Extract the [X, Y] coordinate from the center of the cell holding the provided text.  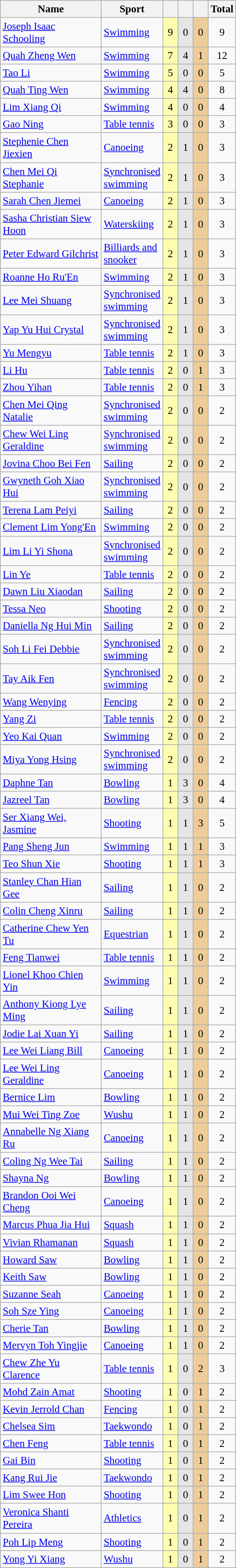
Jazreel Tan [51, 800]
Lin Ye [51, 574]
Catherine Chew Yen Tu [51, 934]
Stanley Chan Hian Gee [51, 887]
Gao Ning [51, 125]
Lim Li Yi Shona [51, 551]
Kang Rui Jie [51, 1478]
Yap Yu Hui Crystal [51, 330]
Marcus Phua Jia Hui [51, 1225]
Tao Li [51, 73]
Jodie Lai Xuan Yi [51, 1033]
Ser Xiang Wei, Jasmine [51, 823]
Suzanne Seah [51, 1294]
Gwyneth Goh Xiao Hui [51, 487]
Jovina Choo Bei Fen [51, 464]
Howard Saw [51, 1260]
Dawn Liu Xiaodan [51, 591]
Soh Li Fei Debbie [51, 649]
Peter Edward Gilchrist [51, 253]
Daniella Ng Hui Min [51, 626]
Billiards and snooker [132, 253]
Quah Ting Wen [51, 90]
Yeo Kai Quan [51, 736]
Lee Mei Shuang [51, 301]
Lim Xiang Qi [51, 107]
Keith Saw [51, 1277]
Sarah Chen Jiemei [51, 201]
Roanne Ho Ru'En [51, 277]
Yong Yi Xiang [51, 1559]
Cherie Tan [51, 1328]
Poh Lip Meng [51, 1542]
Chen Feng [51, 1444]
Waterskiing [132, 224]
Feng Tianwei [51, 957]
8 [222, 90]
Equestrian [132, 934]
Sasha Christian Siew Hoon [51, 224]
Tessa Neo [51, 609]
Gai Bin [51, 1461]
Mohd Zain Amat [51, 1392]
12 [222, 56]
Total [222, 9]
Li Hu [51, 370]
Annabelle Ng Xiang Ru [51, 1138]
Colin Cheng Xinru [51, 911]
Teo Shun Xie [51, 864]
Clement Lim Yong'En [51, 528]
Quah Zheng Wen [51, 56]
Coling Ng Wee Tai [51, 1161]
Wang Wenying [51, 702]
Athletics [132, 1519]
Lee Wei Liang Bill [51, 1051]
Mervyn Toh Yingjie [51, 1346]
Tay Aik Fen [51, 679]
Chew Wei Ling Geraldine [51, 440]
Joseph Isaac Schooling [51, 33]
Veronica Shanti Pereira [51, 1519]
Name [51, 9]
Anthony Kiong Lye Ming [51, 1011]
Yu Mengyu [51, 353]
Chew Zhe Yu Clarence [51, 1369]
Soh Sze Ying [51, 1311]
Stephenie Chen Jiexien [51, 148]
Chen Mei Qing Natalie [51, 411]
Kevin Jerrold Chan [51, 1409]
Lim Swee Hon [51, 1495]
Shayna Ng [51, 1178]
Daphne Tan [51, 783]
Yang Zi [51, 719]
Terena Lam Peiyi [51, 510]
Brandon Ooi Wei Cheng [51, 1202]
Zhou Yihan [51, 387]
Lionel Khoo Chien Yin [51, 980]
Vivian Rhamanan [51, 1242]
Mui Wei Ting Zoe [51, 1115]
Sport [132, 9]
Pang Sheng Jun [51, 847]
Miya Yong Hsing [51, 759]
Chelsea Sim [51, 1426]
Bernice Lim [51, 1097]
Lee Wei Ling Geraldine [51, 1074]
Chen Mei Qi Stephanie [51, 177]
7 [170, 56]
